Find where the given text appears and provide that cell's center as (X, Y) coordinate. 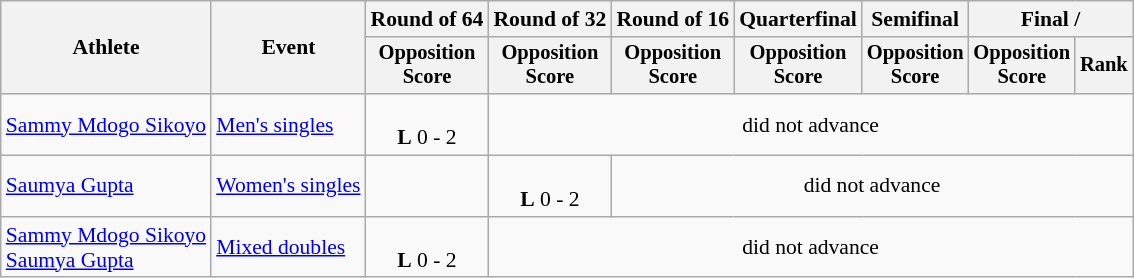
Athlete (106, 48)
Sammy Mdogo SikoyoSaumya Gupta (106, 248)
Round of 32 (550, 19)
Men's singles (288, 124)
Semifinal (916, 19)
Round of 64 (428, 19)
Quarterfinal (798, 19)
Event (288, 48)
Women's singles (288, 186)
Mixed doubles (288, 248)
Final / (1050, 19)
Saumya Gupta (106, 186)
Round of 16 (672, 19)
Rank (1104, 66)
Sammy Mdogo Sikoyo (106, 124)
